Scan for the cell matching the given text and deliver its [X, Y] coordinate at center. 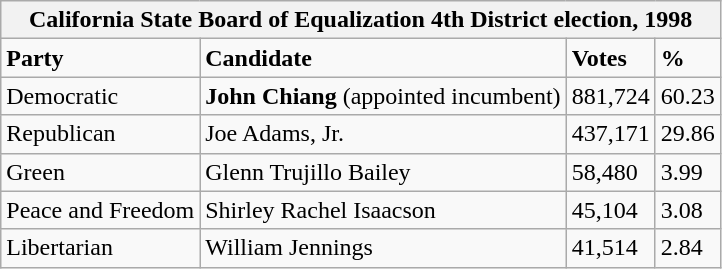
% [688, 58]
John Chiang (appointed incumbent) [383, 96]
Party [100, 58]
California State Board of Equalization 4th District election, 1998 [361, 20]
Republican [100, 134]
3.99 [688, 172]
Joe Adams, Jr. [383, 134]
2.84 [688, 248]
41,514 [610, 248]
3.08 [688, 210]
58,480 [610, 172]
Peace and Freedom [100, 210]
881,724 [610, 96]
Democratic [100, 96]
Green [100, 172]
Glenn Trujillo Bailey [383, 172]
Libertarian [100, 248]
William Jennings [383, 248]
437,171 [610, 134]
45,104 [610, 210]
29.86 [688, 134]
Shirley Rachel Isaacson [383, 210]
Votes [610, 58]
Candidate [383, 58]
60.23 [688, 96]
